Return the [x, y] coordinate for the center point of the cell that contains the specified text.  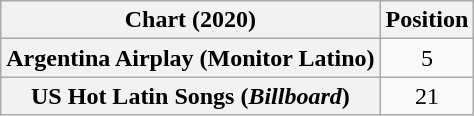
Position [427, 20]
Chart (2020) [190, 20]
5 [427, 58]
Argentina Airplay (Monitor Latino) [190, 58]
21 [427, 96]
US Hot Latin Songs (Billboard) [190, 96]
